Output the [x, y] coordinate of the center of the cell containing the given text.  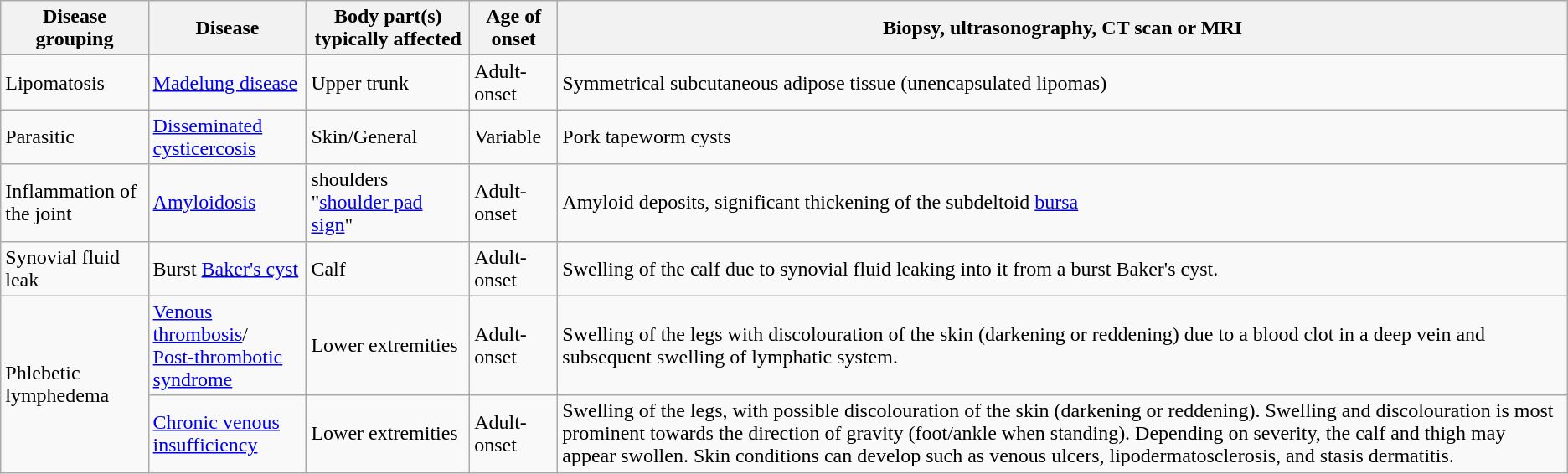
Synovial fluid leak [75, 268]
Body part(s) typically affected [389, 28]
Biopsy, ultrasonography, CT scan or MRI [1062, 28]
Pork tapeworm cysts [1062, 137]
Disease [228, 28]
Symmetrical subcutaneous adipose tissue (unencapsulated lipomas) [1062, 82]
Calf [389, 268]
Disease grouping [75, 28]
shoulders "shoulder pad sign" [389, 203]
Madelung disease [228, 82]
Amyloidosis [228, 203]
Upper trunk [389, 82]
Age of onset [514, 28]
Variable [514, 137]
Chronic venous insufficiency [228, 434]
Burst Baker's cyst [228, 268]
Disseminated cysticercosis [228, 137]
Venous thrombosis/Post-thrombotic syndrome [228, 345]
Skin/General [389, 137]
Inflammation of the joint [75, 203]
Phlebetic lymphedema [75, 384]
Amyloid deposits, significant thickening of the subdeltoid bursa [1062, 203]
Lipomatosis [75, 82]
Parasitic [75, 137]
Swelling of the calf due to synovial fluid leaking into it from a burst Baker's cyst. [1062, 268]
